Capture the cell that displays the provided text and extract its (X, Y) central coordinate. 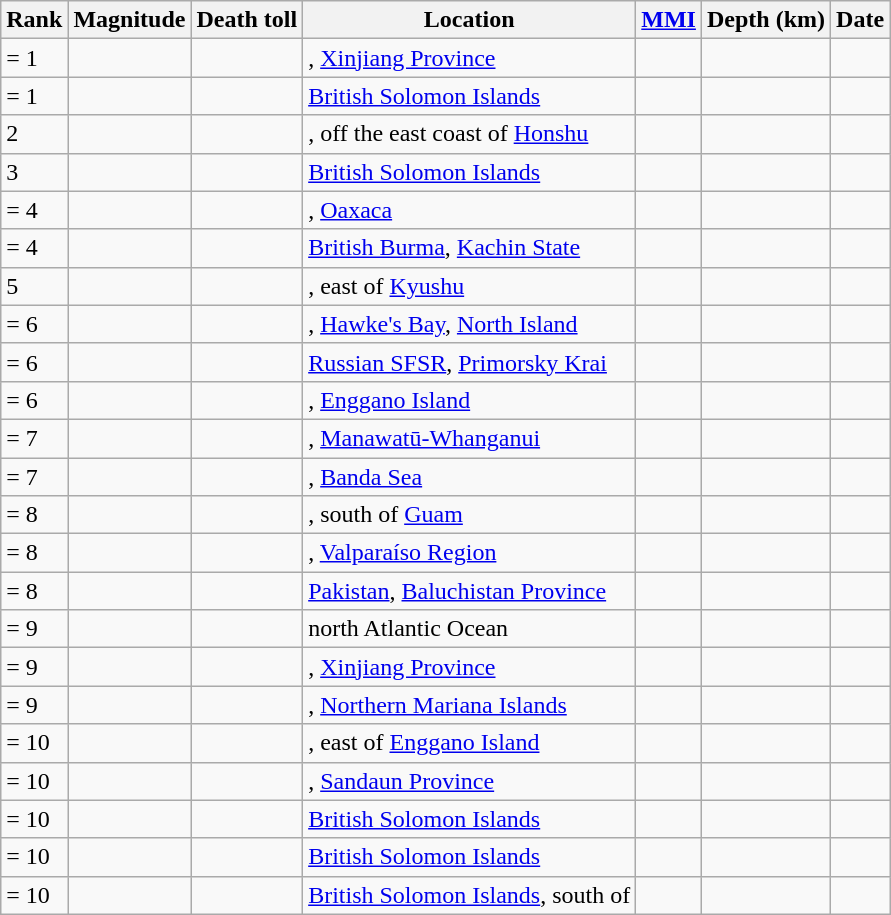
, Northern Mariana Islands (470, 705)
Pakistan, Baluchistan Province (470, 591)
, Oaxaca (470, 210)
, Enggano Island (470, 400)
, Sandaun Province (470, 781)
, off the east coast of Honshu (470, 134)
Location (470, 20)
, Hawke's Bay, North Island (470, 324)
north Atlantic Ocean (470, 629)
, Banda Sea (470, 477)
3 (34, 172)
British Solomon Islands, south of (470, 895)
Depth (km) (766, 20)
2 (34, 134)
Magnitude (130, 20)
, Valparaíso Region (470, 553)
British Burma, Kachin State (470, 248)
, east of Kyushu (470, 286)
Rank (34, 20)
Date (860, 20)
5 (34, 286)
MMI (669, 20)
, south of Guam (470, 515)
, east of Enggano Island (470, 743)
Russian SFSR, Primorsky Krai (470, 362)
, Manawatū-Whanganui (470, 438)
Death toll (247, 20)
